Determine the (x, y) coordinate at the center of the cell enclosing the given text.  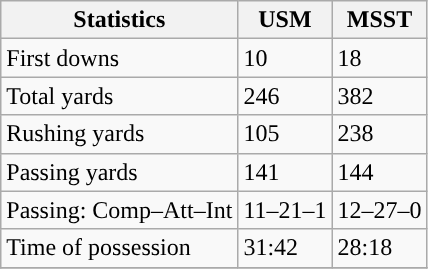
Statistics (120, 20)
31:42 (285, 248)
18 (380, 58)
Total yards (120, 96)
12–27–0 (380, 210)
141 (285, 172)
First downs (120, 58)
USM (285, 20)
28:18 (380, 248)
Time of possession (120, 248)
Passing yards (120, 172)
Passing: Comp–Att–Int (120, 210)
10 (285, 58)
MSST (380, 20)
238 (380, 134)
105 (285, 134)
246 (285, 96)
382 (380, 96)
11–21–1 (285, 210)
144 (380, 172)
Rushing yards (120, 134)
